Search for the cell housing the specified text and yield its (x, y) center coordinate. 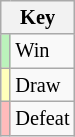
Win (42, 51)
Defeat (42, 118)
Key (38, 17)
Draw (42, 85)
